Find where the given text appears and provide that cell's center as [X, Y] coordinate. 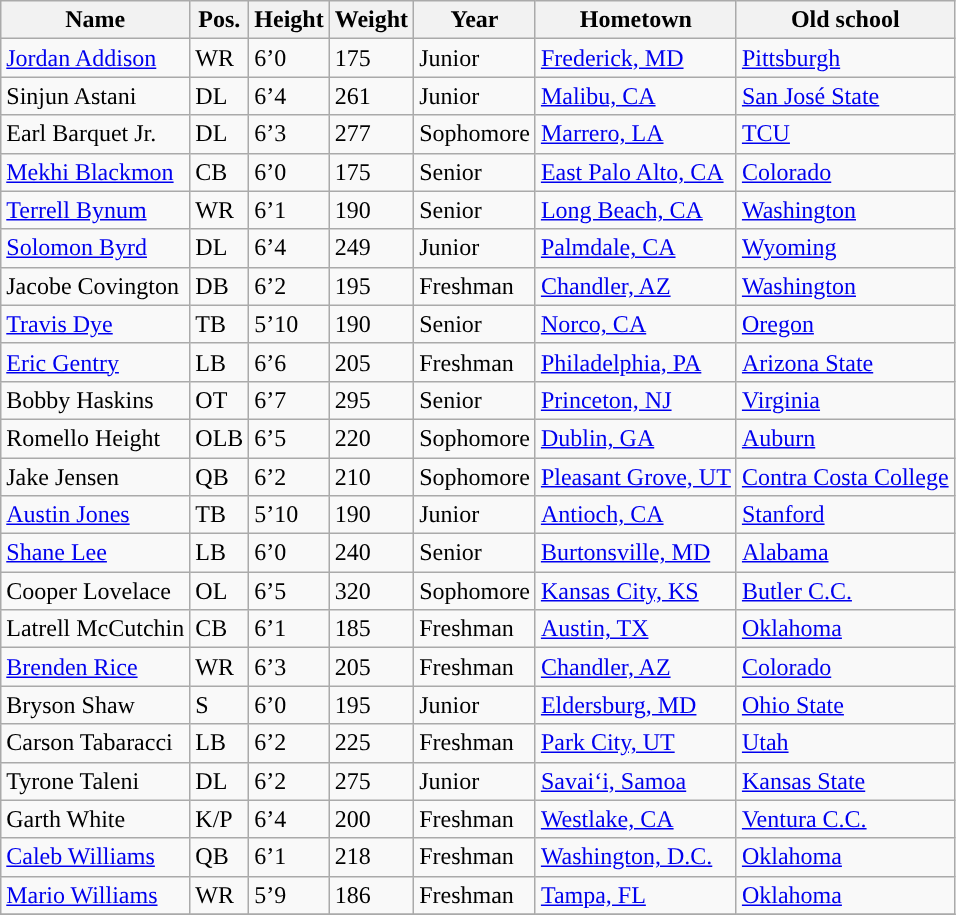
261 [371, 96]
TCU [845, 134]
Butler C.C. [845, 591]
210 [371, 477]
186 [371, 895]
Princeton, NJ [636, 400]
Bryson Shaw [96, 705]
DB [220, 286]
Burtonsville, MD [636, 553]
Kansas City, KS [636, 591]
Auburn [845, 438]
277 [371, 134]
Caleb Williams [96, 857]
Jacobe Covington [96, 286]
Austin Jones [96, 515]
Shane Lee [96, 553]
Tyrone Taleni [96, 781]
Brenden Rice [96, 667]
Earl Barquet Jr. [96, 134]
Arizona State [845, 362]
Mekhi Blackmon [96, 172]
OT [220, 400]
Ohio State [845, 705]
San José State [845, 96]
Malibu, CA [636, 96]
5’9 [289, 895]
Name [96, 20]
Hometown [636, 20]
Year [475, 20]
Pittsburgh [845, 58]
Stanford [845, 515]
S [220, 705]
Park City, UT [636, 743]
Ventura C.C. [845, 819]
6’6 [289, 362]
Jake Jensen [96, 477]
Bobby Haskins [96, 400]
Austin, TX [636, 629]
Sinjun Astani [96, 96]
Utah [845, 743]
Antioch, CA [636, 515]
185 [371, 629]
Tampa, FL [636, 895]
Carson Tabaracci [96, 743]
Frederick, MD [636, 58]
Contra Costa College [845, 477]
Norco, CA [636, 324]
Travis Dye [96, 324]
Marrero, LA [636, 134]
Alabama [845, 553]
225 [371, 743]
240 [371, 553]
Long Beach, CA [636, 210]
Eldersburg, MD [636, 705]
Latrell McCutchin [96, 629]
OLB [220, 438]
Solomon Byrd [96, 248]
220 [371, 438]
320 [371, 591]
295 [371, 400]
Jordan Addison [96, 58]
Garth White [96, 819]
Cooper Lovelace [96, 591]
East Palo Alto, CA [636, 172]
Savaiʻi, Samoa [636, 781]
Washington, D.C. [636, 857]
Philadelphia, PA [636, 362]
Eric Gentry [96, 362]
Old school [845, 20]
Pleasant Grove, UT [636, 477]
Oregon [845, 324]
Height [289, 20]
275 [371, 781]
Palmdale, CA [636, 248]
Pos. [220, 20]
Kansas State [845, 781]
Mario Williams [96, 895]
249 [371, 248]
200 [371, 819]
6’7 [289, 400]
Romello Height [96, 438]
218 [371, 857]
Weight [371, 20]
Dublin, GA [636, 438]
Wyoming [845, 248]
K/P [220, 819]
Westlake, CA [636, 819]
Virginia [845, 400]
OL [220, 591]
Terrell Bynum [96, 210]
